Locate the cell with the specified text and output its [X, Y] center coordinate. 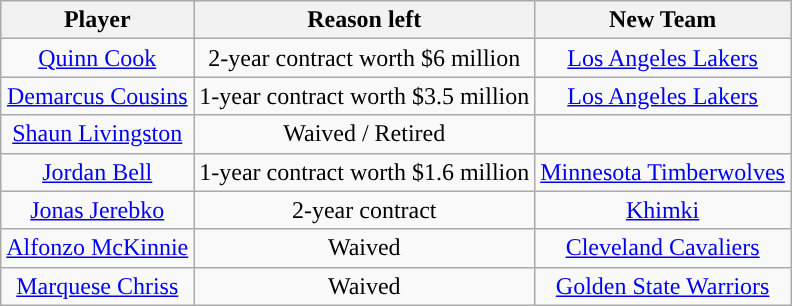
Shaun Livingston [98, 134]
Demarcus Cousins [98, 96]
Marquese Chriss [98, 286]
Alfonzo McKinnie [98, 248]
Golden State Warriors [663, 286]
2-year contract [364, 210]
Waived / Retired [364, 134]
Jordan Bell [98, 172]
2-year contract worth $6 million [364, 58]
Reason left [364, 20]
Jonas Jerebko [98, 210]
New Team [663, 20]
Quinn Cook [98, 58]
Player [98, 20]
1-year contract worth $1.6 million [364, 172]
1-year contract worth $3.5 million [364, 96]
Khimki [663, 210]
Minnesota Timberwolves [663, 172]
Cleveland Cavaliers [663, 248]
